From the cell containing the given text, extract its center point as (X, Y) coordinate. 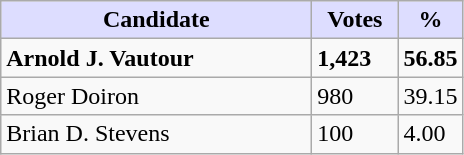
Roger Doiron (156, 96)
Arnold J. Vautour (156, 58)
980 (355, 96)
100 (355, 134)
56.85 (430, 58)
4.00 (430, 134)
% (430, 20)
Votes (355, 20)
39.15 (430, 96)
1,423 (355, 58)
Brian D. Stevens (156, 134)
Candidate (156, 20)
